Detect which cell encompasses the target text, then output its (X, Y) center coordinate. 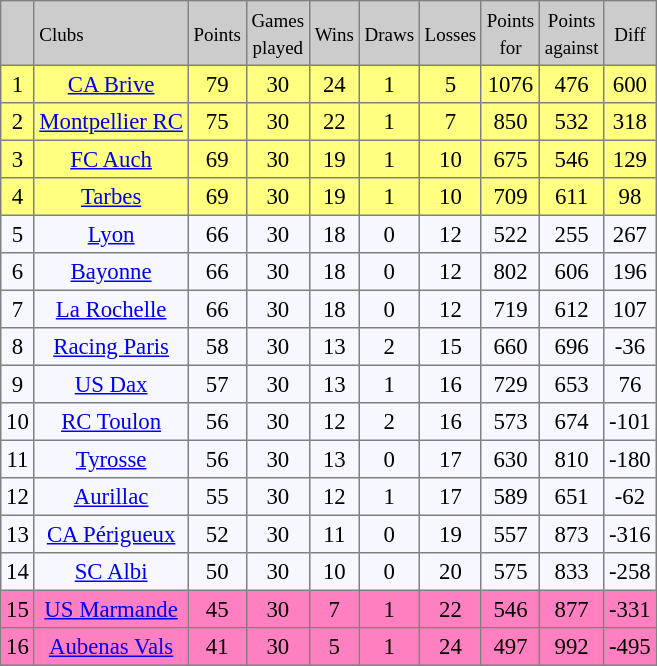
-331 (630, 609)
75 (217, 122)
318 (630, 122)
Bayonne (111, 272)
Tarbes (111, 197)
79 (217, 84)
Pointsfor (510, 33)
696 (571, 347)
50 (217, 572)
196 (630, 272)
833 (571, 572)
RC Toulon (111, 422)
-101 (630, 422)
41 (217, 647)
653 (571, 384)
476 (571, 84)
-62 (630, 497)
611 (571, 197)
600 (630, 84)
557 (510, 534)
9 (18, 384)
55 (217, 497)
573 (510, 422)
4 (18, 197)
CA Brive (111, 84)
45 (217, 609)
Points (217, 33)
58 (217, 347)
La Rochelle (111, 309)
129 (630, 159)
-180 (630, 459)
-258 (630, 572)
729 (510, 384)
992 (571, 647)
Montpellier RC (111, 122)
107 (630, 309)
-36 (630, 347)
709 (510, 197)
6 (18, 272)
810 (571, 459)
Diff (630, 33)
675 (510, 159)
267 (630, 234)
497 (510, 647)
Losses (450, 33)
612 (571, 309)
Draws (389, 33)
532 (571, 122)
850 (510, 122)
674 (571, 422)
-316 (630, 534)
802 (510, 272)
1076 (510, 84)
US Dax (111, 384)
630 (510, 459)
Tyrosse (111, 459)
98 (630, 197)
57 (217, 384)
3 (18, 159)
255 (571, 234)
589 (510, 497)
Lyon (111, 234)
14 (18, 572)
606 (571, 272)
575 (510, 572)
CA Périgueux (111, 534)
FC Auch (111, 159)
SC Albi (111, 572)
719 (510, 309)
76 (630, 384)
Wins (334, 33)
Pointsagainst (571, 33)
52 (217, 534)
Gamesplayed (278, 33)
651 (571, 497)
Racing Paris (111, 347)
US Marmande (111, 609)
Aubenas Vals (111, 647)
20 (450, 572)
8 (18, 347)
873 (571, 534)
Clubs (111, 33)
Aurillac (111, 497)
877 (571, 609)
-495 (630, 647)
660 (510, 347)
522 (510, 234)
